Return (x, y) of the center of cell containing provided text 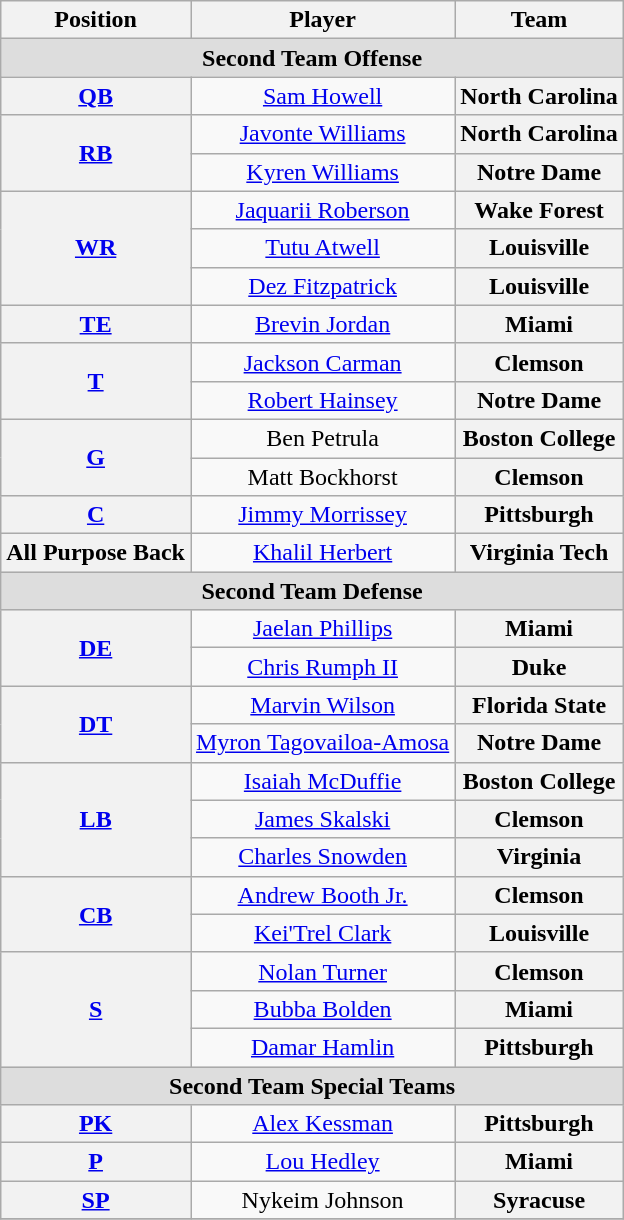
Sam Howell (322, 96)
Second Team Offense (312, 58)
CB (96, 914)
G (96, 457)
James Skalski (322, 819)
Dez Fitzpatrick (322, 286)
T (96, 381)
SP (96, 1200)
Marvin Wilson (322, 705)
LB (96, 819)
Charles Snowden (322, 857)
Tutu Atwell (322, 248)
Damar Hamlin (322, 1047)
Bubba Bolden (322, 1009)
Lou Hedley (322, 1162)
Myron Tagovailoa-Amosa (322, 743)
Matt Bockhorst (322, 477)
Nykeim Johnson (322, 1200)
PK (96, 1124)
Position (96, 20)
Jaquarii Roberson (322, 210)
TE (96, 324)
C (96, 515)
Virginia (540, 857)
Second Team Special Teams (312, 1085)
P (96, 1162)
S (96, 1009)
Khalil Herbert (322, 553)
Nolan Turner (322, 971)
Florida State (540, 705)
Alex Kessman (322, 1124)
Syracuse (540, 1200)
RB (96, 153)
Team (540, 20)
Isaiah McDuffie (322, 781)
Andrew Booth Jr. (322, 895)
Kyren Williams (322, 172)
Duke (540, 667)
Jimmy Morrissey (322, 515)
Chris Rumph II (322, 667)
DE (96, 648)
Player (322, 20)
QB (96, 96)
Ben Petrula (322, 438)
Second Team Defense (312, 591)
All Purpose Back (96, 553)
Jaelan Phillips (322, 629)
Jackson Carman (322, 362)
Virginia Tech (540, 553)
Brevin Jordan (322, 324)
DT (96, 724)
WR (96, 248)
Kei'Trel Clark (322, 933)
Javonte Williams (322, 134)
Robert Hainsey (322, 400)
Wake Forest (540, 210)
